Determine the (X, Y) coordinate at the center of the cell enclosing the given text.  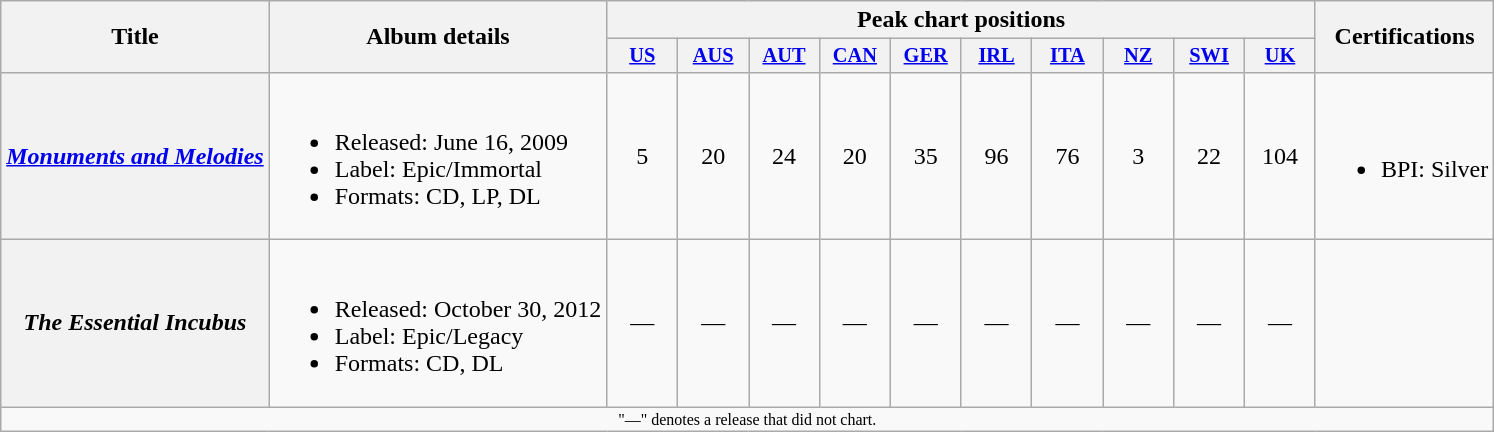
24 (784, 156)
ITA (1068, 56)
US (642, 56)
UK (1280, 56)
5 (642, 156)
Released: October 30, 2012Label: Epic/LegacyFormats: CD, DL (438, 324)
BPI: Silver (1404, 156)
22 (1210, 156)
Released: June 16, 2009Label: Epic/ImmortalFormats: CD, LP, DL (438, 156)
96 (996, 156)
The Essential Incubus (135, 324)
Peak chart positions (962, 20)
"—" denotes a release that did not chart. (748, 419)
CAN (854, 56)
76 (1068, 156)
GER (926, 56)
AUT (784, 56)
SWI (1210, 56)
AUS (714, 56)
104 (1280, 156)
3 (1138, 156)
Title (135, 37)
Album details (438, 37)
35 (926, 156)
NZ (1138, 56)
Monuments and Melodies (135, 156)
Certifications (1404, 37)
IRL (996, 56)
